Extract the [x, y] coordinate from the center of the cell holding the provided text.  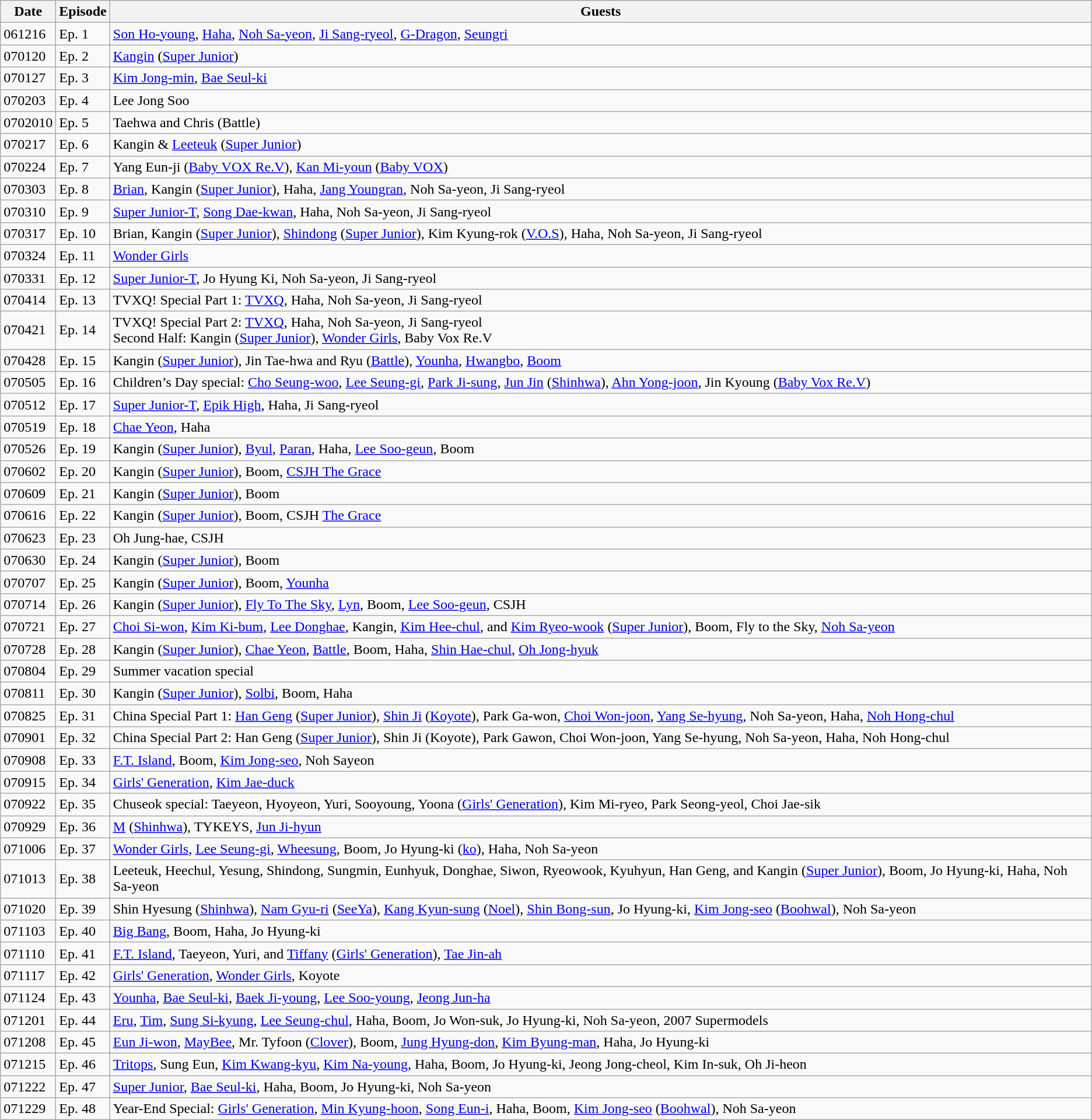
Super Junior-T, Song Dae-kwan, Haha, Noh Sa-yeon, Ji Sang-ryeol [601, 211]
Ep. 1 [83, 34]
070804 [28, 671]
Ep. 28 [83, 649]
070602 [28, 471]
Wonder Girls, Lee Seung-gi, Wheesung, Boom, Jo Hyung-ki (ko), Haha, Noh Sa-yeon [601, 849]
061216 [28, 34]
Summer vacation special [601, 671]
Ep. 39 [83, 909]
070929 [28, 827]
070609 [28, 494]
Kangin (Super Junior), Boom, Younha [601, 582]
Girls' Generation, Wonder Girls, Koyote [601, 975]
070623 [28, 538]
Year-End Special: Girls' Generation, Min Kyung-hoon, Song Eun-i, Haha, Boom, Kim Jong-seo (Boohwal), Noh Sa-yeon [601, 1109]
071201 [28, 1020]
China Special Part 1: Han Geng (Super Junior), Shin Ji (Koyote), Park Ga-won, Choi Won-joon, Yang Se-hyung, Noh Sa-yeon, Haha, Noh Hong-chul [601, 716]
Ep. 12 [83, 278]
Chuseok special: Taeyeon, Hyoyeon, Yuri, Sooyoung, Yoona (Girls' Generation), Kim Mi-ryeo, Park Seong-yeol, Choi Jae-sik [601, 804]
Eun Ji-won, MayBee, Mr. Tyfoon (Clover), Boom, Jung Hyung-don, Kim Byung-man, Haha, Jo Hyung-ki [601, 1042]
071103 [28, 931]
M (Shinhwa), TYKEYS, Jun Ji-hyun [601, 827]
Wonder Girls [601, 256]
Ep. 27 [83, 626]
Episode [83, 12]
TVXQ! Special Part 2: TVXQ, Haha, Noh Sa-yeon, Ji Sang-ryeol Second Half: Kangin (Super Junior), Wonder Girls, Baby Vox Re.V [601, 330]
Ep. 17 [83, 405]
Ep. 48 [83, 1109]
Big Bang, Boom, Haha, Jo Hyung-ki [601, 931]
Younha, Bae Seul-ki, Baek Ji-young, Lee Soo-young, Jeong Jun-ha [601, 998]
Super Junior, Bae Seul-ki, Haha, Boom, Jo Hyung-ki, Noh Sa-yeon [601, 1087]
071020 [28, 909]
Ep. 29 [83, 671]
070922 [28, 804]
071229 [28, 1109]
071117 [28, 975]
070324 [28, 256]
Ep. 15 [83, 360]
070825 [28, 716]
070310 [28, 211]
Ep. 33 [83, 760]
070721 [28, 626]
Yang Eun-ji (Baby VOX Re.V), Kan Mi-youn (Baby VOX) [601, 167]
Ep. 5 [83, 123]
Ep. 34 [83, 782]
Chae Yeon, Haha [601, 427]
Kangin (Super Junior), Byul, Paran, Haha, Lee Soo-geun, Boom [601, 449]
070505 [28, 383]
070616 [28, 516]
F.T. Island, Taeyeon, Yuri, and Tiffany (Girls' Generation), Tae Jin-ah [601, 953]
Ep. 20 [83, 471]
Ep. 3 [83, 78]
070714 [28, 604]
Oh Jung-hae, CSJH [601, 538]
Ep. 44 [83, 1020]
Ep. 16 [83, 383]
071215 [28, 1065]
070317 [28, 233]
Ep. 11 [83, 256]
070331 [28, 278]
070526 [28, 449]
Ep. 46 [83, 1065]
Ep. 40 [83, 931]
Ep. 47 [83, 1087]
China Special Part 2: Han Geng (Super Junior), Shin Ji (Koyote), Park Gawon, Choi Won-joon, Yang Se-hyung, Noh Sa-yeon, Haha, Noh Hong-chul [601, 738]
Ep. 43 [83, 998]
Ep. 4 [83, 100]
Shin Hyesung (Shinhwa), Nam Gyu-ri (SeeYa), Kang Kyun-sung (Noel), Shin Bong-sun, Jo Hyung-ki, Kim Jong-seo (Boohwal), Noh Sa-yeon [601, 909]
Ep. 23 [83, 538]
Ep. 36 [83, 827]
Ep. 13 [83, 300]
Ep. 19 [83, 449]
Ep. 37 [83, 849]
Kangin & Leeteuk (Super Junior) [601, 145]
071013 [28, 878]
F.T. Island, Boom, Kim Jong-seo, Noh Sayeon [601, 760]
071124 [28, 998]
Ep. 24 [83, 560]
Ep. 6 [83, 145]
070203 [28, 100]
Lee Jong Soo [601, 100]
Ep. 32 [83, 738]
070512 [28, 405]
071006 [28, 849]
Kangin (Super Junior) [601, 56]
Kangin (Super Junior), Solbi, Boom, Haha [601, 694]
Taehwa and Chris (Battle) [601, 123]
Children’s Day special: Cho Seung-woo, Lee Seung-gi, Park Ji-sung, Jun Jin (Shinhwa), Ahn Yong-joon, Jin Kyoung (Baby Vox Re.V) [601, 383]
070519 [28, 427]
Ep. 41 [83, 953]
Guests [601, 12]
0702010 [28, 123]
070127 [28, 78]
Ep. 31 [83, 716]
070120 [28, 56]
Kangin (Super Junior), Chae Yeon, Battle, Boom, Haha, Shin Hae-chul, Oh Jong-hyuk [601, 649]
Ep. 35 [83, 804]
Ep. 8 [83, 189]
070217 [28, 145]
070811 [28, 694]
Ep. 18 [83, 427]
Ep. 10 [83, 233]
071110 [28, 953]
Kangin (Super Junior), Jin Tae-hwa and Ryu (Battle), Younha, Hwangbo, Boom [601, 360]
Ep. 45 [83, 1042]
070707 [28, 582]
Kangin (Super Junior), Fly To The Sky, Lyn, Boom, Lee Soo-geun, CSJH [601, 604]
Ep. 38 [83, 878]
Eru, Tim, Sung Si-kyung, Lee Seung-chul, Haha, Boom, Jo Won-suk, Jo Hyung-ki, Noh Sa-yeon, 2007 Supermodels [601, 1020]
070428 [28, 360]
070728 [28, 649]
Tritops, Sung Eun, Kim Kwang-kyu, Kim Na-young, Haha, Boom, Jo Hyung-ki, Jeong Jong-cheol, Kim In-suk, Oh Ji-heon [601, 1065]
Ep. 42 [83, 975]
070630 [28, 560]
Ep. 21 [83, 494]
070224 [28, 167]
Super Junior-T, Jo Hyung Ki, Noh Sa-yeon, Ji Sang-ryeol [601, 278]
Ep. 2 [83, 56]
070421 [28, 330]
TVXQ! Special Part 1: TVXQ, Haha, Noh Sa-yeon, Ji Sang-ryeol [601, 300]
Son Ho-young, Haha, Noh Sa-yeon, Ji Sang-ryeol, G-Dragon, Seungri [601, 34]
Ep. 30 [83, 694]
Brian, Kangin (Super Junior), Shindong (Super Junior), Kim Kyung-rok (V.O.S), Haha, Noh Sa-yeon, Ji Sang-ryeol [601, 233]
Ep. 7 [83, 167]
Girls' Generation, Kim Jae-duck [601, 782]
Ep. 25 [83, 582]
Date [28, 12]
Choi Si-won, Kim Ki-bum, Lee Donghae, Kangin, Kim Hee-chul, and Kim Ryeo-wook (Super Junior), Boom, Fly to the Sky, Noh Sa-yeon [601, 626]
Ep. 9 [83, 211]
Kim Jong-min, Bae Seul-ki [601, 78]
Ep. 14 [83, 330]
070915 [28, 782]
070303 [28, 189]
071208 [28, 1042]
070414 [28, 300]
Ep. 22 [83, 516]
071222 [28, 1087]
Super Junior-T, Epik High, Haha, Ji Sang-ryeol [601, 405]
070908 [28, 760]
070901 [28, 738]
Brian, Kangin (Super Junior), Haha, Jang Youngran, Noh Sa-yeon, Ji Sang-ryeol [601, 189]
Ep. 26 [83, 604]
